Determine the [X, Y] coordinate at the center of the cell enclosing the given text.  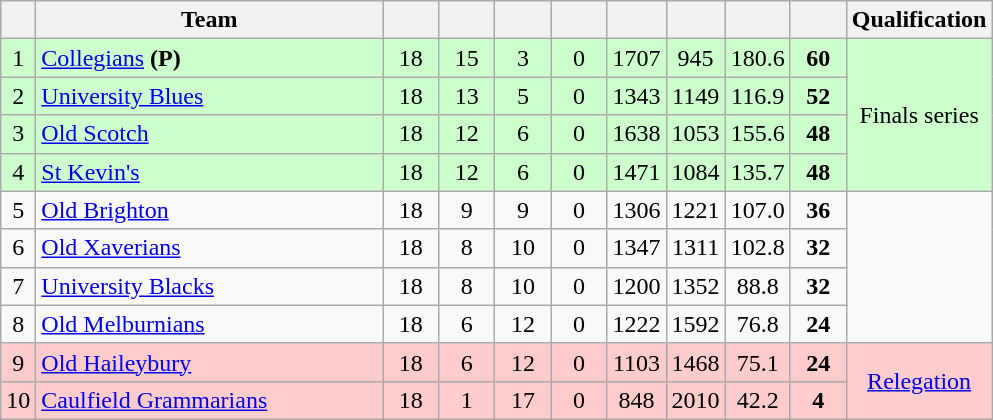
Old Brighton [210, 210]
1306 [636, 210]
76.8 [758, 324]
17 [523, 400]
St Kevin's [210, 172]
1638 [636, 134]
1707 [636, 58]
1347 [636, 248]
University Blues [210, 96]
Old Melburnians [210, 324]
180.6 [758, 58]
Old Haileybury [210, 362]
1221 [696, 210]
52 [818, 96]
Qualification [919, 20]
1343 [636, 96]
7 [18, 286]
Finals series [919, 115]
Old Scotch [210, 134]
1200 [636, 286]
155.6 [758, 134]
107.0 [758, 210]
1468 [696, 362]
Collegians (P) [210, 58]
Team [210, 20]
102.8 [758, 248]
Old Xaverians [210, 248]
Relegation [919, 381]
University Blacks [210, 286]
2010 [696, 400]
Caulfield Grammarians [210, 400]
1084 [696, 172]
135.7 [758, 172]
1471 [636, 172]
15 [467, 58]
2 [18, 96]
1311 [696, 248]
1222 [636, 324]
75.1 [758, 362]
116.9 [758, 96]
848 [636, 400]
1149 [696, 96]
60 [818, 58]
13 [467, 96]
945 [696, 58]
1103 [636, 362]
88.8 [758, 286]
1592 [696, 324]
1053 [696, 134]
42.2 [758, 400]
1352 [696, 286]
36 [818, 210]
